For the text-containing cell, return its midpoint in [x, y] coordinate format. 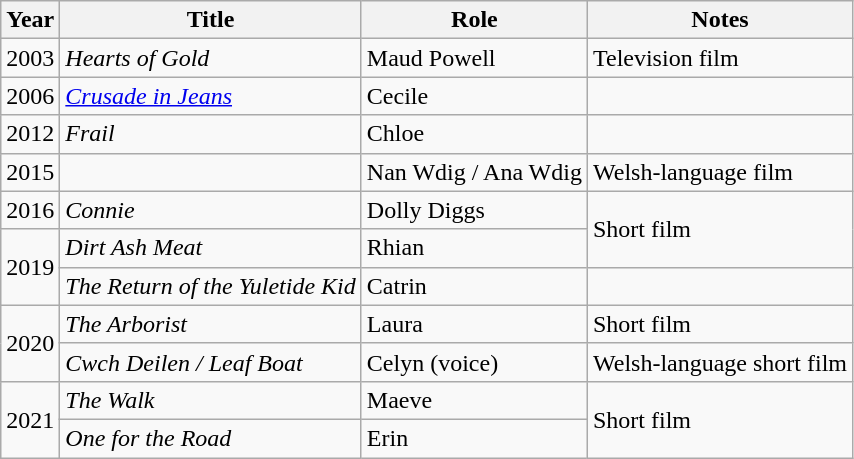
2019 [30, 267]
Chloe [474, 134]
Welsh-language film [720, 172]
2012 [30, 134]
2020 [30, 343]
Erin [474, 438]
Year [30, 20]
The Walk [211, 400]
Crusade in Jeans [211, 96]
Dirt Ash Meat [211, 248]
Notes [720, 20]
The Return of the Yuletide Kid [211, 286]
Rhian [474, 248]
Catrin [474, 286]
One for the Road [211, 438]
The Arborist [211, 324]
Maeve [474, 400]
Laura [474, 324]
Nan Wdig / Ana Wdig [474, 172]
Hearts of Gold [211, 58]
2015 [30, 172]
Frail [211, 134]
2003 [30, 58]
Television film [720, 58]
2006 [30, 96]
Welsh-language short film [720, 362]
Maud Powell [474, 58]
Connie [211, 210]
2016 [30, 210]
Cecile [474, 96]
Role [474, 20]
Celyn (voice) [474, 362]
2021 [30, 419]
Dolly Diggs [474, 210]
Cwch Deilen / Leaf Boat [211, 362]
Title [211, 20]
